Extract the (X, Y) coordinate from the center of the cell holding the provided text.  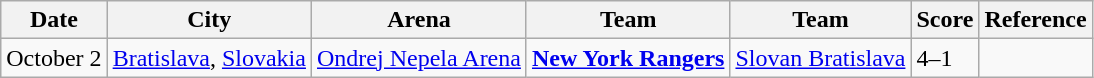
Reference (1036, 20)
Score (945, 20)
4–1 (945, 58)
Ondrej Nepela Arena (418, 58)
Bratislava, Slovakia (209, 58)
City (209, 20)
October 2 (54, 58)
Slovan Bratislava (820, 58)
Date (54, 20)
New York Rangers (628, 58)
Arena (418, 20)
